Scan for the cell matching the given text and deliver its (X, Y) coordinate at center. 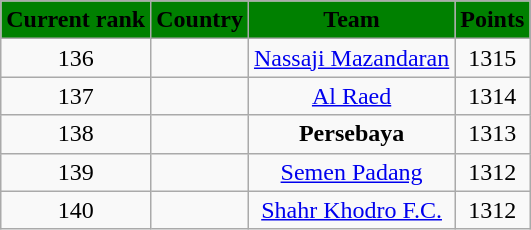
138 (76, 134)
Nassaji Mazandaran (351, 58)
Points (492, 20)
137 (76, 96)
140 (76, 210)
Semen Padang (351, 172)
Team (351, 20)
Shahr Khodro F.C. (351, 210)
1315 (492, 58)
1313 (492, 134)
Country (200, 20)
Al Raed (351, 96)
139 (76, 172)
136 (76, 58)
Current rank (76, 20)
1314 (492, 96)
Persebaya (351, 134)
